Extract the [x, y] coordinate from the center of the cell holding the provided text.  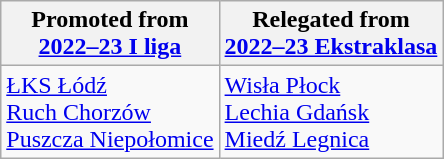
ŁKS Łódź Ruch Chorzów Puszcza Niepołomice [110, 112]
Wisła Płock Lechia Gdańsk Miedź Legnica [331, 112]
Relegated from2022–23 Ekstraklasa [331, 34]
Promoted from2022–23 I liga [110, 34]
